Search for the cell housing the specified text and yield its (X, Y) center coordinate. 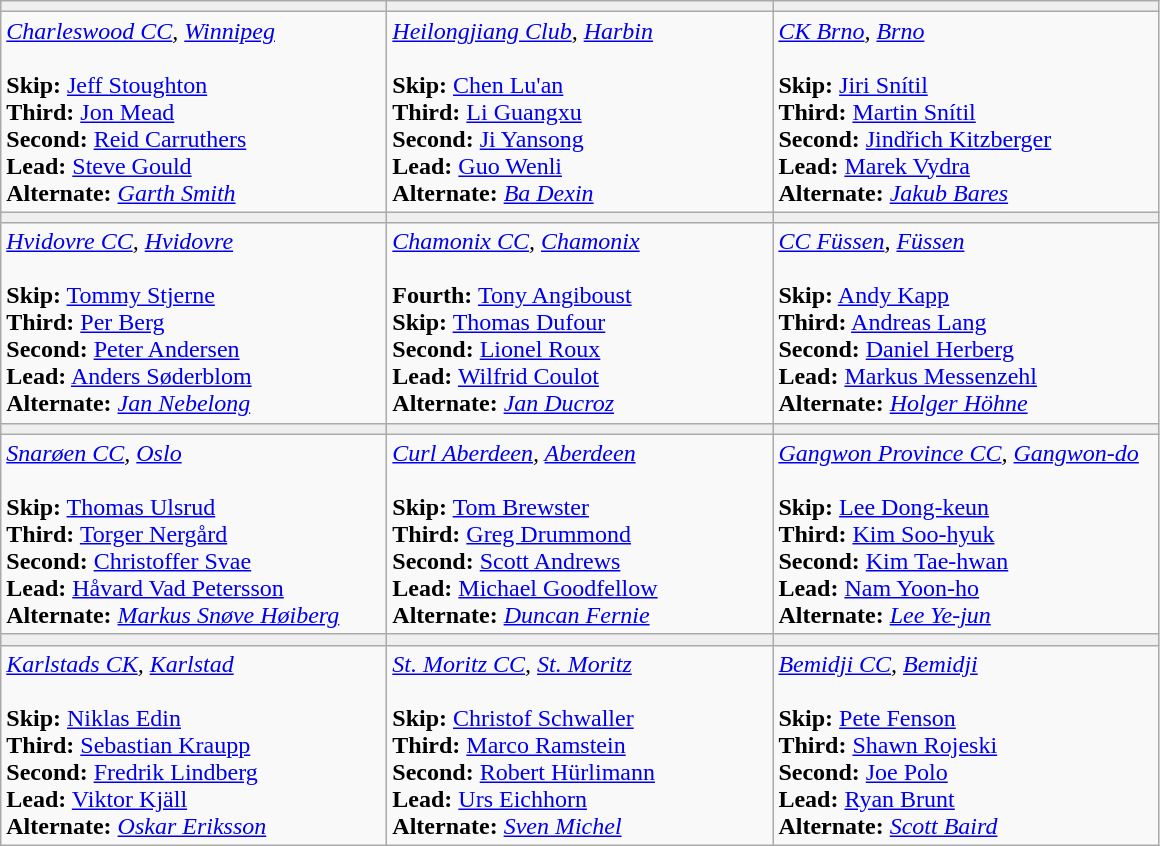
CC Füssen, FüssenSkip: Andy Kapp Third: Andreas Lang Second: Daniel Herberg Lead: Markus Messenzehl Alternate: Holger Höhne (966, 323)
CK Brno, Brno Skip: Jiri Snítil Third: Martin Snítil Second: Jindřich Kitzberger Lead: Marek Vydra Alternate: Jakub Bares (966, 112)
Gangwon Province CC, Gangwon-doSkip: Lee Dong-keun Third: Kim Soo-hyuk Second: Kim Tae-hwan Lead: Nam Yoon-ho Alternate: Lee Ye-jun (966, 534)
St. Moritz CC, St. MoritzSkip: Christof Schwaller Third: Marco Ramstein Second: Robert Hürlimann Lead: Urs Eichhorn Alternate: Sven Michel (580, 745)
Heilongjiang Club, HarbinSkip: Chen Lu'an Third: Li Guangxu Second: Ji Yansong Lead: Guo Wenli Alternate: Ba Dexin (580, 112)
Curl Aberdeen, AberdeenSkip: Tom Brewster Third: Greg Drummond Second: Scott Andrews Lead: Michael Goodfellow Alternate: Duncan Fernie (580, 534)
Chamonix CC, ChamonixFourth: Tony Angiboust Skip: Thomas Dufour Second: Lionel Roux Lead: Wilfrid Coulot Alternate: Jan Ducroz (580, 323)
Hvidovre CC, HvidovreSkip: Tommy Stjerne Third: Per Berg Second: Peter Andersen Lead: Anders Søderblom Alternate: Jan Nebelong (194, 323)
Charleswood CC, WinnipegSkip: Jeff Stoughton Third: Jon Mead Second: Reid Carruthers Lead: Steve Gould Alternate: Garth Smith (194, 112)
Karlstads CK, KarlstadSkip: Niklas Edin Third: Sebastian Kraupp Second: Fredrik Lindberg Lead: Viktor Kjäll Alternate: Oskar Eriksson (194, 745)
Bemidji CC, Bemidji Skip: Pete Fenson Third: Shawn Rojeski Second: Joe Polo Lead: Ryan Brunt Alternate: Scott Baird (966, 745)
Snarøen CC, OsloSkip: Thomas Ulsrud Third: Torger Nergård Second: Christoffer Svae Lead: Håvard Vad Petersson Alternate: Markus Snøve Høiberg (194, 534)
